For the text-containing cell, return its midpoint in (X, Y) coordinate format. 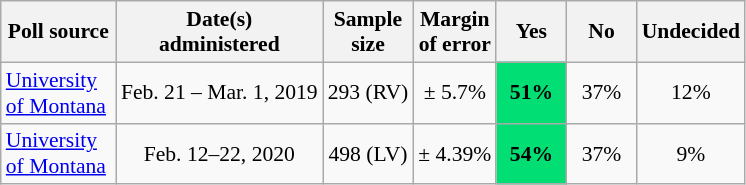
Poll source (58, 32)
Marginof error (454, 32)
Undecided (691, 32)
293 (RV) (368, 92)
± 5.7% (454, 92)
12% (691, 92)
51% (531, 92)
9% (691, 154)
498 (LV) (368, 154)
Feb. 21 – Mar. 1, 2019 (220, 92)
54% (531, 154)
No (601, 32)
± 4.39% (454, 154)
Yes (531, 32)
Samplesize (368, 32)
Feb. 12–22, 2020 (220, 154)
Date(s)administered (220, 32)
